Identify which cell holds the provided text, then report its (X, Y) central coordinate. 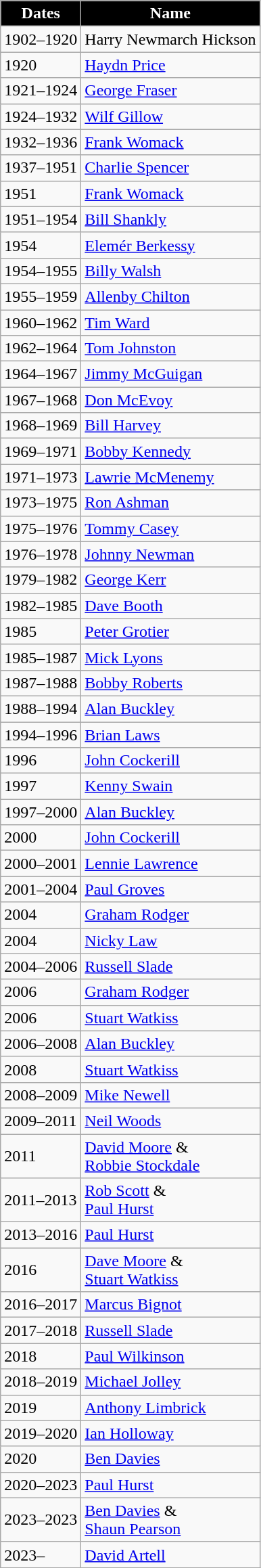
2006–2008 (41, 1044)
2000 (41, 838)
1902–1920 (41, 39)
Paul Groves (170, 889)
Nicky Law (170, 941)
2023– (41, 1554)
2013–2016 (41, 1235)
1976–1978 (41, 554)
Tom Johnston (170, 349)
1996 (41, 761)
Dates (41, 14)
Wilf Gillow (170, 116)
1994–1996 (41, 734)
2020 (41, 1459)
2009–2011 (41, 1121)
1960–1962 (41, 323)
Ron Ashman (170, 503)
2008 (41, 1069)
Billy Walsh (170, 271)
Allenby Chilton (170, 296)
1985–1987 (41, 657)
1964–1967 (41, 374)
George Kerr (170, 580)
1920 (41, 65)
Tim Ward (170, 323)
Haydn Price (170, 65)
1954–1955 (41, 271)
1982–1985 (41, 606)
1997–2000 (41, 812)
George Fraser (170, 91)
1971–1973 (41, 477)
1962–1964 (41, 349)
1985 (41, 631)
2019–2020 (41, 1433)
Johnny Newman (170, 554)
2011 (41, 1156)
2018–2019 (41, 1382)
2016–2017 (41, 1305)
Dave Booth (170, 606)
David Artell (170, 1554)
1951–1954 (41, 219)
1921–1924 (41, 91)
Bill Shankly (170, 219)
1968–1969 (41, 426)
2001–2004 (41, 889)
1979–1982 (41, 580)
Bobby Roberts (170, 683)
2020–2023 (41, 1485)
2016 (41, 1270)
Anthony Limbrick (170, 1408)
Michael Jolley (170, 1382)
Harry Newmarch Hickson (170, 39)
Neil Woods (170, 1121)
2023–2023 (41, 1520)
Bobby Kennedy (170, 451)
Peter Grotier (170, 631)
Lennie Lawrence (170, 864)
Don McEvoy (170, 400)
1997 (41, 786)
Marcus Bignot (170, 1305)
2004–2006 (41, 966)
Brian Laws (170, 734)
1951 (41, 194)
Mick Lyons (170, 657)
Tommy Casey (170, 529)
1937–1951 (41, 168)
1969–1971 (41, 451)
1967–1968 (41, 400)
1987–1988 (41, 683)
Mike Newell (170, 1095)
1975–1976 (41, 529)
Rob Scott & Paul Hurst (170, 1201)
1988–1994 (41, 709)
Paul Wilkinson (170, 1356)
2017–2018 (41, 1330)
1955–1959 (41, 296)
Ian Holloway (170, 1433)
Charlie Spencer (170, 168)
Dave Moore & Stuart Watkiss (170, 1270)
2000–2001 (41, 864)
Bill Harvey (170, 426)
Ben Davies & Shaun Pearson (170, 1520)
1954 (41, 245)
2011–2013 (41, 1201)
2018 (41, 1356)
David Moore & Robbie Stockdale (170, 1156)
Ben Davies (170, 1459)
1973–1975 (41, 503)
Elemér Berkessy (170, 245)
Name (170, 14)
Lawrie McMenemy (170, 477)
1924–1932 (41, 116)
2019 (41, 1408)
Kenny Swain (170, 786)
2008–2009 (41, 1095)
1932–1936 (41, 142)
Jimmy McGuigan (170, 374)
